Return the (x, y) coordinate for the center point of the cell that contains the specified text.  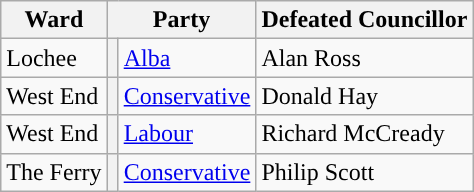
Philip Scott (364, 172)
Labour (187, 134)
Donald Hay (364, 96)
Party (182, 20)
Lochee (54, 58)
The Ferry (54, 172)
Ward (54, 20)
Defeated Councillor (364, 20)
Alan Ross (364, 58)
Richard McCready (364, 134)
Alba (187, 58)
